Pinpoint the cell where the given text exists, returning its [X, Y] midpoint coordinate. 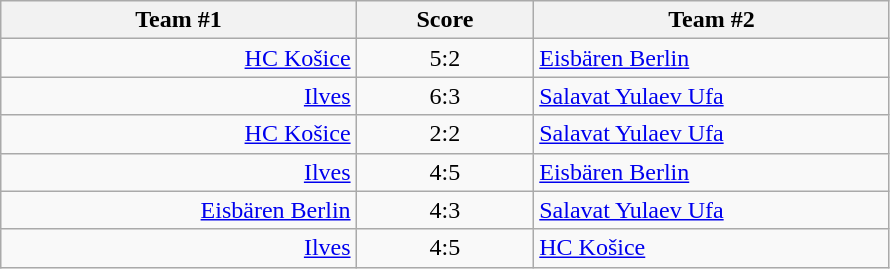
Team #2 [712, 20]
2:2 [445, 134]
5:2 [445, 58]
Team #1 [178, 20]
6:3 [445, 96]
4:3 [445, 210]
Score [445, 20]
